Provide the (X, Y) coordinate of the cell's center where the given text is located.  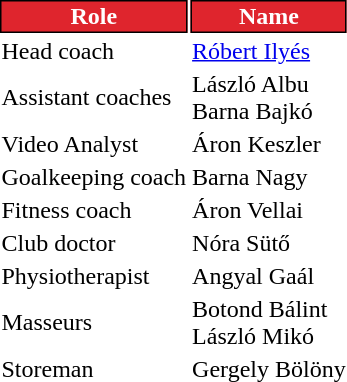
Assistant coaches (94, 98)
Goalkeeping coach (94, 177)
Physiotherapist (94, 276)
Masseurs (94, 322)
Head coach (94, 51)
Club doctor (94, 243)
Video Analyst (94, 144)
Fitness coach (94, 210)
Role (94, 16)
